Locate the cell with the specified text and output its [X, Y] center coordinate. 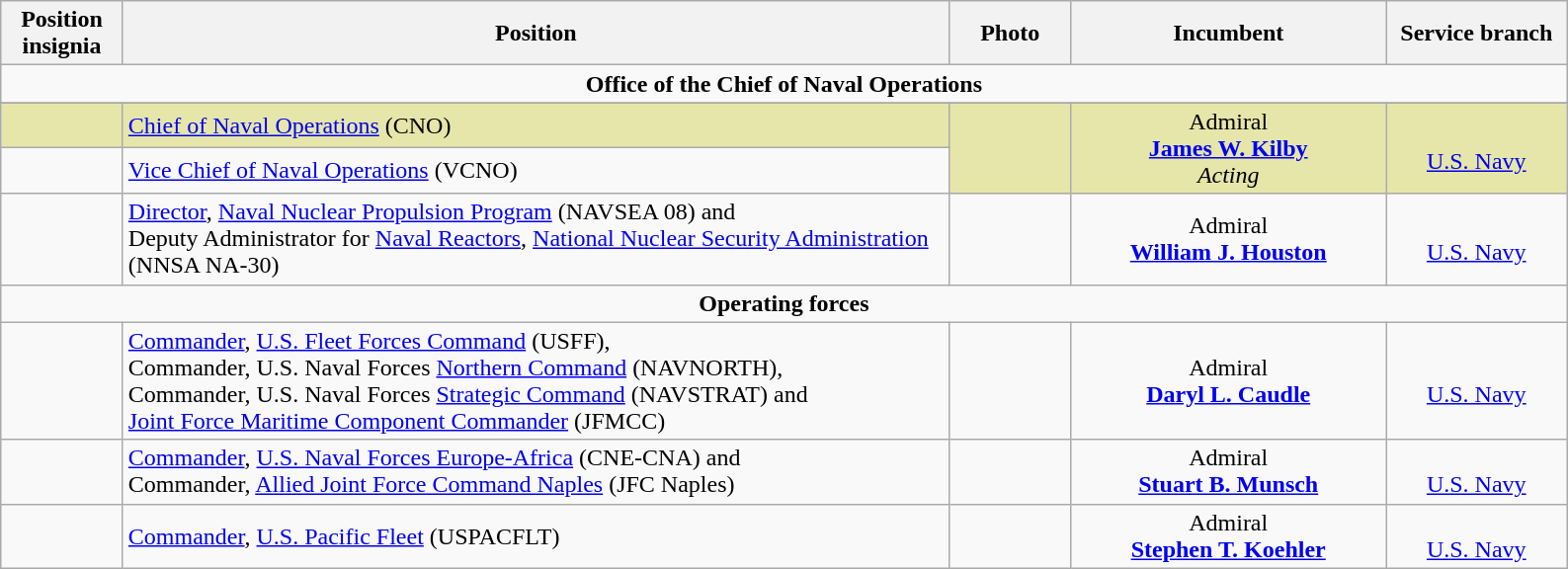
AdmiralDaryl L. Caudle [1229, 381]
AdmiralJames W. KilbyActing [1229, 148]
AdmiralStephen T. Koehler [1229, 535]
Photo [1010, 34]
Commander, U.S. Naval Forces Europe-Africa (CNE-CNA) andCommander, Allied Joint Force Command Naples (JFC Naples) [536, 472]
Position insignia [62, 34]
Chief of Naval Operations (CNO) [536, 125]
Office of the Chief of Naval Operations [784, 84]
AdmiralStuart B. Munsch [1229, 472]
Operating forces [784, 303]
AdmiralWilliam J. Houston [1229, 239]
Service branch [1476, 34]
Incumbent [1229, 34]
Position [536, 34]
Commander, U.S. Pacific Fleet (USPACFLT) [536, 535]
Vice Chief of Naval Operations (VCNO) [536, 171]
